Locate the cell with the specified text and output its (x, y) center coordinate. 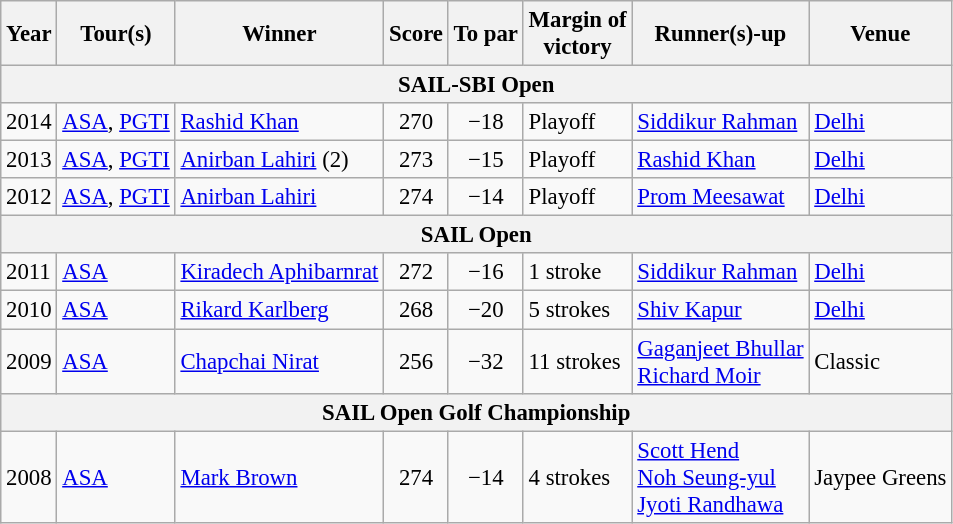
4 strokes (578, 477)
Anirban Lahiri (2) (280, 160)
270 (416, 122)
Scott Hend Noh Seung-yul Jyoti Randhawa (720, 477)
Margin ofvictory (578, 34)
272 (416, 273)
To par (486, 34)
Chapchai Nirat (280, 362)
SAIL Open (476, 235)
Mark Brown (280, 477)
2008 (29, 477)
2010 (29, 310)
Year (29, 34)
11 strokes (578, 362)
Anirban Lahiri (280, 197)
Runner(s)-up (720, 34)
Score (416, 34)
SAIL-SBI Open (476, 85)
Tour(s) (116, 34)
2014 (29, 122)
−15 (486, 160)
−20 (486, 310)
1 stroke (578, 273)
268 (416, 310)
−18 (486, 122)
2011 (29, 273)
Shiv Kapur (720, 310)
Gaganjeet Bhullar Richard Moir (720, 362)
Kiradech Aphibarnrat (280, 273)
256 (416, 362)
Jaypee Greens (880, 477)
Venue (880, 34)
Winner (280, 34)
2009 (29, 362)
2013 (29, 160)
−32 (486, 362)
Rikard Karlberg (280, 310)
Prom Meesawat (720, 197)
273 (416, 160)
−16 (486, 273)
Classic (880, 362)
SAIL Open Golf Championship (476, 412)
2012 (29, 197)
5 strokes (578, 310)
